Return (x, y) of the center of cell containing provided text 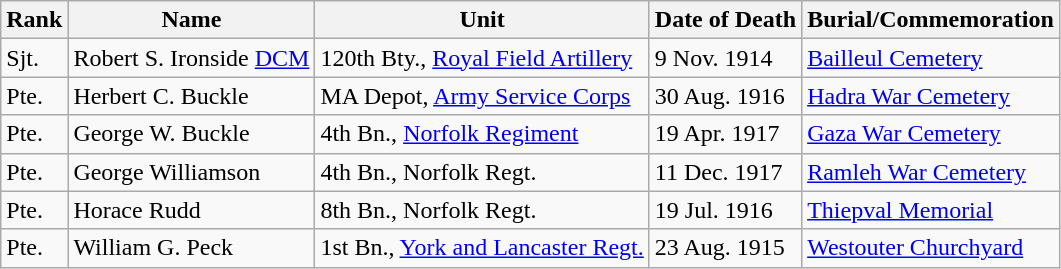
Rank (34, 20)
23 Aug. 1915 (725, 248)
Hadra War Cemetery (931, 96)
11 Dec. 1917 (725, 172)
Thiepval Memorial (931, 210)
Westouter Churchyard (931, 248)
William G. Peck (192, 248)
George W. Buckle (192, 134)
Name (192, 20)
4th Bn., Norfolk Regiment (482, 134)
Ramleh War Cemetery (931, 172)
Burial/Commemoration (931, 20)
30 Aug. 1916 (725, 96)
Horace Rudd (192, 210)
9 Nov. 1914 (725, 58)
Sjt. (34, 58)
1st Bn., York and Lancaster Regt. (482, 248)
120th Bty., Royal Field Artillery (482, 58)
8th Bn., Norfolk Regt. (482, 210)
George Williamson (192, 172)
19 Apr. 1917 (725, 134)
MA Depot, Army Service Corps (482, 96)
Unit (482, 20)
Herbert C. Buckle (192, 96)
Robert S. Ironside DCM (192, 58)
4th Bn., Norfolk Regt. (482, 172)
19 Jul. 1916 (725, 210)
Date of Death (725, 20)
Gaza War Cemetery (931, 134)
Bailleul Cemetery (931, 58)
